Pinpoint the cell where the given text exists, returning its [X, Y] midpoint coordinate. 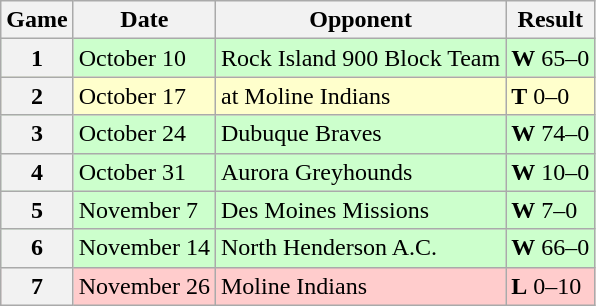
7 [37, 286]
W 66–0 [550, 248]
Dubuque Braves [360, 134]
November 26 [144, 286]
Game [37, 20]
Aurora Greyhounds [360, 172]
Result [550, 20]
October 17 [144, 96]
6 [37, 248]
October 31 [144, 172]
3 [37, 134]
Rock Island 900 Block Team [360, 58]
Opponent [360, 20]
W 65–0 [550, 58]
2 [37, 96]
Des Moines Missions [360, 210]
November 7 [144, 210]
at Moline Indians [360, 96]
L 0–10 [550, 286]
W 74–0 [550, 134]
W 10–0 [550, 172]
October 10 [144, 58]
November 14 [144, 248]
North Henderson A.C. [360, 248]
W 7–0 [550, 210]
T 0–0 [550, 96]
5 [37, 210]
Date [144, 20]
Moline Indians [360, 286]
4 [37, 172]
1 [37, 58]
October 24 [144, 134]
